Scan for the cell matching the given text and deliver its [X, Y] coordinate at center. 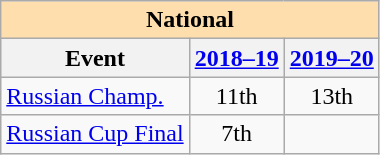
11th [236, 96]
Russian Cup Final [95, 134]
Event [95, 58]
2019–20 [332, 58]
13th [332, 96]
National [190, 20]
2018–19 [236, 58]
Russian Champ. [95, 96]
7th [236, 134]
